Capture the cell that displays the provided text and extract its [X, Y] central coordinate. 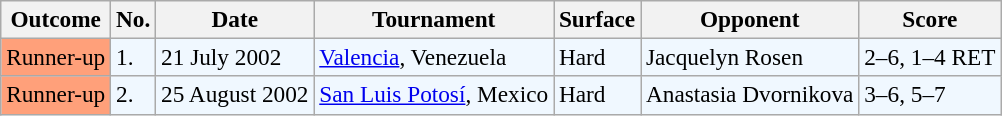
Valencia, Venezuela [434, 57]
2–6, 1–4 RET [930, 57]
Surface [598, 19]
Anastasia Dvornikova [750, 95]
2. [134, 95]
Score [930, 19]
Opponent [750, 19]
Outcome [56, 19]
25 August 2002 [235, 95]
Date [235, 19]
No. [134, 19]
Tournament [434, 19]
3–6, 5–7 [930, 95]
Jacquelyn Rosen [750, 57]
21 July 2002 [235, 57]
San Luis Potosí, Mexico [434, 95]
1. [134, 57]
